Detect which cell encompasses the target text, then output its (X, Y) center coordinate. 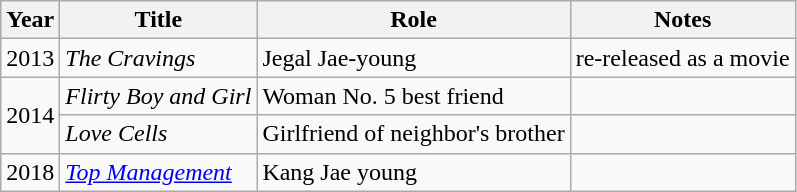
Notes (682, 20)
Kang Jae young (414, 172)
2014 (30, 115)
Woman No. 5 best friend (414, 96)
Year (30, 20)
re-released as a movie (682, 58)
Top Management (158, 172)
2018 (30, 172)
The Cravings (158, 58)
Jegal Jae-young (414, 58)
Girlfriend of neighbor's brother (414, 134)
Flirty Boy and Girl (158, 96)
Title (158, 20)
2013 (30, 58)
Love Cells (158, 134)
Role (414, 20)
